Extract the (X, Y) coordinate from the center of the cell holding the provided text.  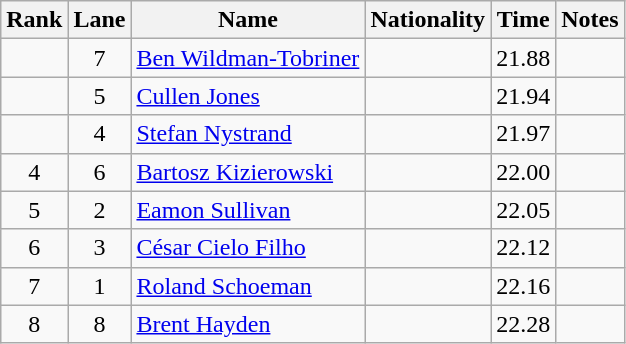
Name (248, 20)
21.97 (524, 134)
Notes (590, 20)
21.94 (524, 96)
21.88 (524, 58)
César Cielo Filho (248, 248)
Rank (34, 20)
Roland Schoeman (248, 286)
3 (100, 248)
Stefan Nystrand (248, 134)
22.05 (524, 210)
Time (524, 20)
22.16 (524, 286)
Bartosz Kizierowski (248, 172)
Eamon Sullivan (248, 210)
Brent Hayden (248, 324)
Nationality (428, 20)
Ben Wildman-Tobriner (248, 58)
22.28 (524, 324)
2 (100, 210)
Cullen Jones (248, 96)
22.12 (524, 248)
1 (100, 286)
Lane (100, 20)
22.00 (524, 172)
